For the text-containing cell, return its midpoint in [x, y] coordinate format. 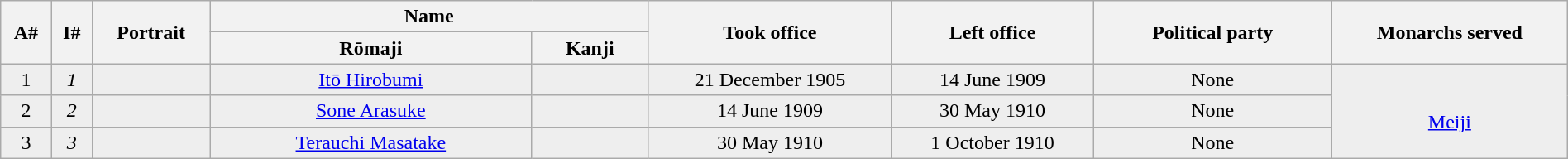
Itō Hirobumi [370, 79]
Rōmaji [370, 48]
Sone Arasuke [370, 111]
I# [71, 32]
Portrait [151, 32]
A# [26, 32]
Name [429, 17]
Left office [992, 32]
Meiji [1449, 111]
21 December 1905 [770, 79]
1 October 1910 [992, 142]
Terauchi Masatake [370, 142]
Took office [770, 32]
Kanji [590, 48]
Political party [1212, 32]
Monarchs served [1449, 32]
